Return (X, Y) of the center of cell containing provided text 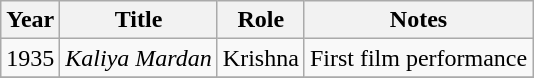
Krishna (260, 58)
Notes (418, 20)
1935 (30, 58)
Role (260, 20)
Kaliya Mardan (139, 58)
First film performance (418, 58)
Year (30, 20)
Title (139, 20)
